Determine the (X, Y) coordinate at the center of the cell enclosing the given text.  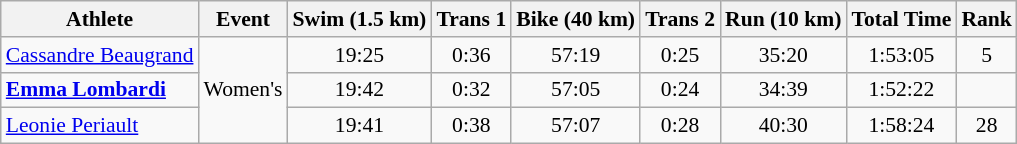
19:42 (360, 90)
Swim (1.5 km) (360, 19)
Event (242, 19)
0:38 (471, 126)
1:58:24 (901, 126)
Bike (40 km) (576, 19)
Emma Lombardi (100, 90)
Leonie Periault (100, 126)
0:24 (680, 90)
34:39 (783, 90)
28 (986, 126)
0:28 (680, 126)
Athlete (100, 19)
Trans 1 (471, 19)
19:41 (360, 126)
19:25 (360, 55)
57:05 (576, 90)
Total Time (901, 19)
57:07 (576, 126)
5 (986, 55)
57:19 (576, 55)
1:53:05 (901, 55)
35:20 (783, 55)
Cassandre Beaugrand (100, 55)
Run (10 km) (783, 19)
0:36 (471, 55)
0:25 (680, 55)
40:30 (783, 126)
0:32 (471, 90)
Trans 2 (680, 19)
Women's (242, 90)
Rank (986, 19)
1:52:22 (901, 90)
